From the cell containing the given text, extract its center point as [x, y] coordinate. 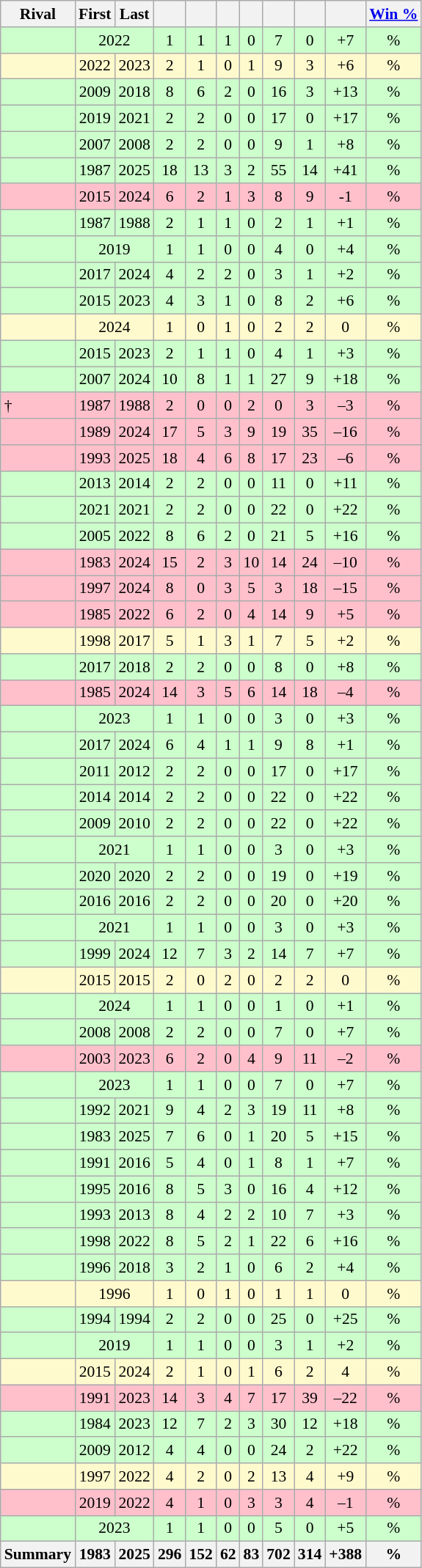
30 [279, 1424]
+13 [345, 92]
Win % [393, 14]
† [38, 406]
–2 [345, 1059]
1999 [95, 954]
15 [170, 562]
Rival [38, 14]
83 [252, 1555]
702 [279, 1555]
39 [310, 1398]
27 [279, 380]
+9 [345, 1476]
+11 [345, 484]
–4 [345, 693]
23 [310, 458]
21 [279, 537]
–10 [345, 562]
+19 [345, 876]
2005 [95, 537]
–3 [345, 406]
314 [310, 1555]
-1 [345, 197]
+388 [345, 1555]
35 [310, 432]
First [95, 14]
Summary [38, 1555]
152 [201, 1555]
1984 [95, 1424]
25 [279, 1319]
1989 [95, 432]
296 [170, 1555]
1992 [95, 1111]
+25 [345, 1319]
–1 [345, 1503]
1995 [95, 1189]
2003 [95, 1059]
+20 [345, 902]
+12 [345, 1189]
Last [135, 14]
+15 [345, 1137]
2011 [95, 771]
–6 [345, 458]
2010 [135, 824]
55 [279, 171]
62 [228, 1555]
–15 [345, 589]
+41 [345, 171]
–22 [345, 1398]
–16 [345, 432]
